Determine the (x, y) coordinate at the center of the cell enclosing the given text.  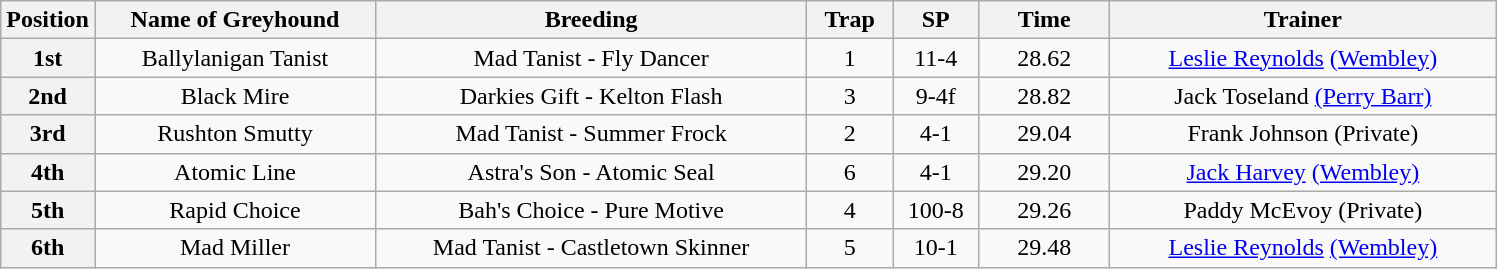
4 (850, 210)
5th (48, 210)
Paddy McEvoy (Private) (1303, 210)
Atomic Line (234, 172)
SP (936, 20)
Jack Harvey (Wembley) (1303, 172)
29.48 (1044, 248)
6 (850, 172)
6th (48, 248)
Trainer (1303, 20)
Rushton Smutty (234, 134)
3 (850, 96)
Trap (850, 20)
Rapid Choice (234, 210)
2nd (48, 96)
Darkies Gift - Kelton Flash (592, 96)
Bah's Choice - Pure Motive (592, 210)
Mad Tanist - Castletown Skinner (592, 248)
Ballylanigan Tanist (234, 58)
Mad Tanist - Fly Dancer (592, 58)
Position (48, 20)
Black Mire (234, 96)
29.26 (1044, 210)
11-4 (936, 58)
1st (48, 58)
100-8 (936, 210)
1 (850, 58)
Frank Johnson (Private) (1303, 134)
Time (1044, 20)
9-4f (936, 96)
Mad Tanist - Summer Frock (592, 134)
4th (48, 172)
Name of Greyhound (234, 20)
29.20 (1044, 172)
2 (850, 134)
Jack Toseland (Perry Barr) (1303, 96)
Astra's Son - Atomic Seal (592, 172)
Breeding (592, 20)
29.04 (1044, 134)
28.62 (1044, 58)
10-1 (936, 248)
5 (850, 248)
3rd (48, 134)
Mad Miller (234, 248)
28.82 (1044, 96)
